For the text-containing cell, return its midpoint in [x, y] coordinate format. 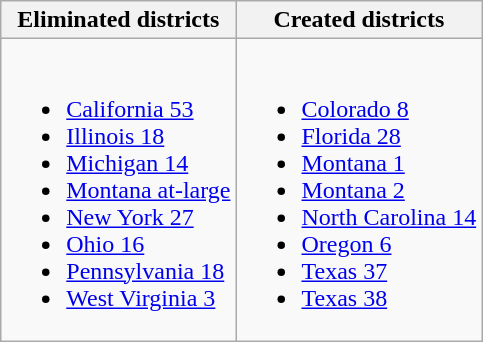
Eliminated districts [118, 20]
Created districts [359, 20]
California 53Illinois 18Michigan 14Montana at-largeNew York 27Ohio 16Pennsylvania 18West Virginia 3 [118, 190]
Colorado 8Florida 28Montana 1Montana 2North Carolina 14Oregon 6Texas 37Texas 38 [359, 190]
